Search for the cell housing the specified text and yield its (X, Y) center coordinate. 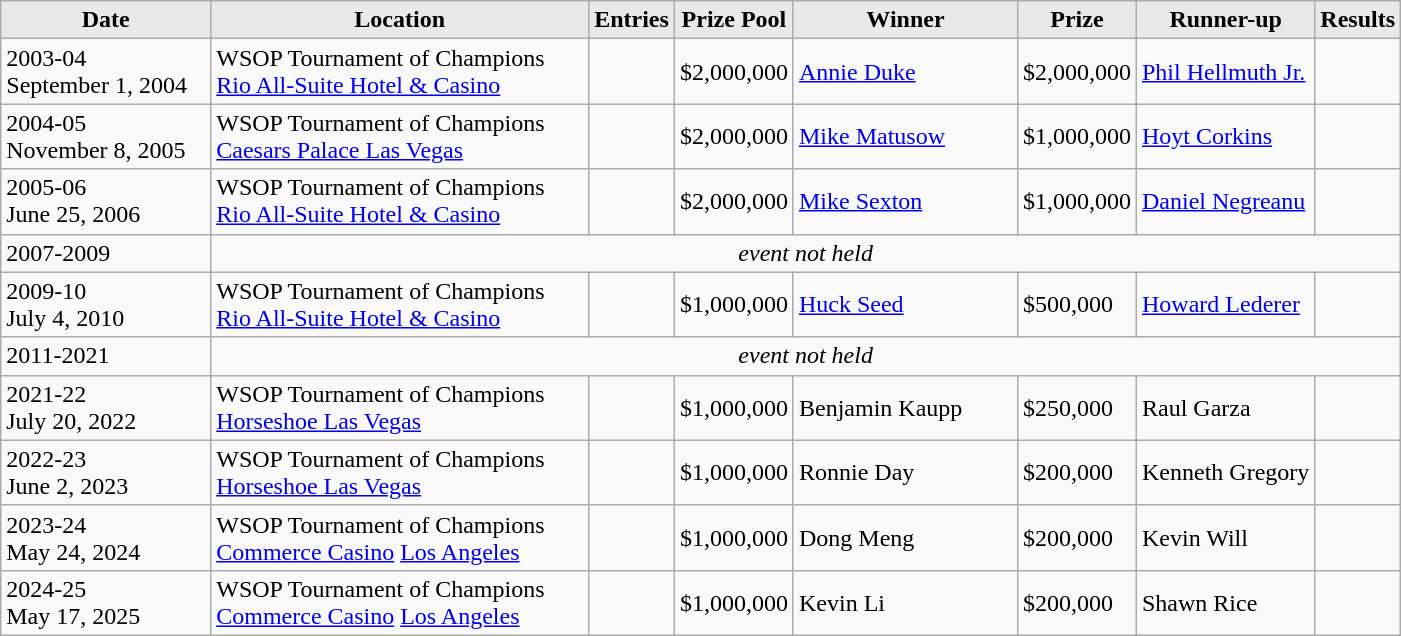
Winner (905, 20)
2023-24May 24, 2024 (106, 538)
2004-05November 8, 2005 (106, 136)
Annie Duke (905, 72)
Location (400, 20)
Dong Meng (905, 538)
2022-23June 2, 2023 (106, 472)
Phil Hellmuth Jr. (1225, 72)
Kevin Li (905, 602)
Runner-up (1225, 20)
Entries (632, 20)
Kenneth Gregory (1225, 472)
2021-22July 20, 2022 (106, 408)
2005-06June 25, 2006 (106, 202)
Kevin Will (1225, 538)
Date (106, 20)
Hoyt Corkins (1225, 136)
2024-25May 17, 2025 (106, 602)
Ronnie Day (905, 472)
Mike Matusow (905, 136)
Daniel Negreanu (1225, 202)
Raul Garza (1225, 408)
Prize (1076, 20)
2003-04September 1, 2004 (106, 72)
2007-2009 (106, 253)
WSOP Tournament of ChampionsCaesars Palace Las Vegas (400, 136)
2011-2021 (106, 356)
Prize Pool (734, 20)
Huck Seed (905, 304)
$250,000 (1076, 408)
Shawn Rice (1225, 602)
2009-10July 4, 2010 (106, 304)
Mike Sexton (905, 202)
Howard Lederer (1225, 304)
Benjamin Kaupp (905, 408)
$500,000 (1076, 304)
Results (1358, 20)
